Extract the [x, y] coordinate from the center of the cell holding the provided text.  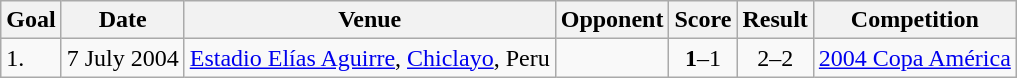
1. [31, 58]
Score [703, 20]
Competition [914, 20]
2–2 [775, 58]
Goal [31, 20]
Venue [370, 20]
Estadio Elías Aguirre, Chiclayo, Peru [370, 58]
Result [775, 20]
Date [122, 20]
1–1 [703, 58]
Opponent [612, 20]
7 July 2004 [122, 58]
2004 Copa América [914, 58]
